Return [X, Y] of the center of cell containing provided text 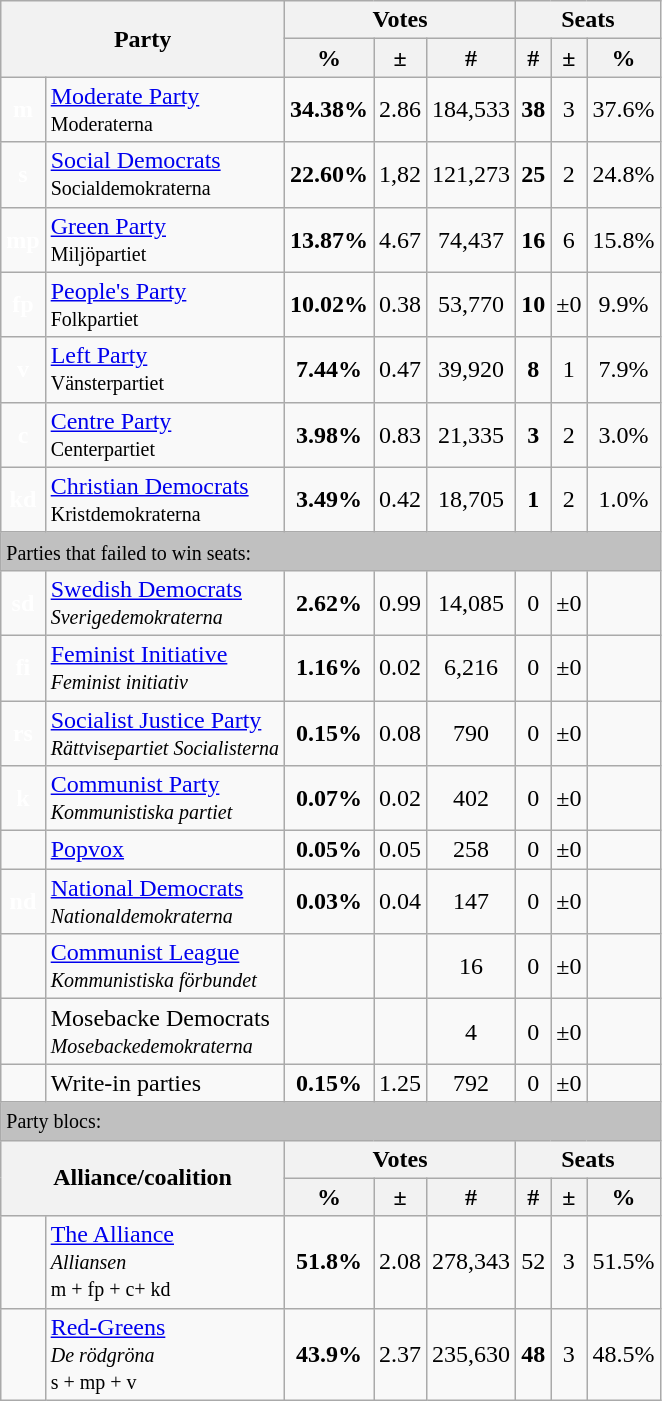
24.8% [624, 174]
7.44% [328, 370]
0.08 [400, 732]
Centre PartyCenterpartiet [164, 434]
278,343 [472, 1262]
0.47 [400, 370]
3.0% [624, 434]
52 [534, 1262]
Write-in parties [164, 1083]
34.38% [328, 110]
Left PartyVänsterpartiet [164, 370]
15.8% [624, 240]
2.08 [400, 1262]
6 [569, 240]
0.07% [328, 798]
48.5% [624, 1354]
1.25 [400, 1083]
14,085 [472, 602]
1,82 [400, 174]
The AllianceAlliansenm + fp + c+ kd [164, 1262]
kd [23, 500]
1.0% [624, 500]
6,216 [472, 668]
2.86 [400, 110]
Moderate PartyModeraterna [164, 110]
0.05 [400, 850]
0.83 [400, 434]
4.67 [400, 240]
Communist LeagueKommunistiska förbundet [164, 966]
People's PartyFolkpartiet [164, 304]
0.99 [400, 602]
51.5% [624, 1262]
k [23, 798]
Communist PartyKommunistiska partiet [164, 798]
s [23, 174]
Social DemocratsSocialdemokraterna [164, 174]
10 [534, 304]
c [23, 434]
National DemocratsNationaldemokraterna [164, 902]
Mosebacke DemocratsMosebackedemokraterna [164, 1032]
0.04 [400, 902]
8 [534, 370]
Feminist InitiativeFeminist initiativ [164, 668]
147 [472, 902]
39,920 [472, 370]
0.38 [400, 304]
nd [23, 902]
Green PartyMiljöpartiet [164, 240]
Party [143, 39]
38 [534, 110]
Parties that failed to win seats: [330, 551]
Alliance/coalition [143, 1178]
18,705 [472, 500]
v [23, 370]
3.98% [328, 434]
258 [472, 850]
0.42 [400, 500]
37.6% [624, 110]
3.49% [328, 500]
184,533 [472, 110]
Red-GreensDe rödgrönas + mp + v [164, 1354]
rs [23, 732]
51.8% [328, 1262]
43.9% [328, 1354]
1.16% [328, 668]
m [23, 110]
4 [472, 1032]
790 [472, 732]
22.60% [328, 174]
74,437 [472, 240]
Socialist Justice PartyRättvisepartiet Socialisterna [164, 732]
25 [534, 174]
Party blocs: [330, 1121]
Popvox [164, 850]
235,630 [472, 1354]
53,770 [472, 304]
sd [23, 602]
0.05% [328, 850]
fi [23, 668]
121,273 [472, 174]
402 [472, 798]
792 [472, 1083]
2.37 [400, 1354]
10.02% [328, 304]
48 [534, 1354]
13.87% [328, 240]
7.9% [624, 370]
9.9% [624, 304]
0.03% [328, 902]
Christian DemocratsKristdemokraterna [164, 500]
fp [23, 304]
21,335 [472, 434]
mp [23, 240]
Swedish DemocratsSverigedemokraterna [164, 602]
2.62% [328, 602]
